Locate the cell with the specified text and output its [X, Y] center coordinate. 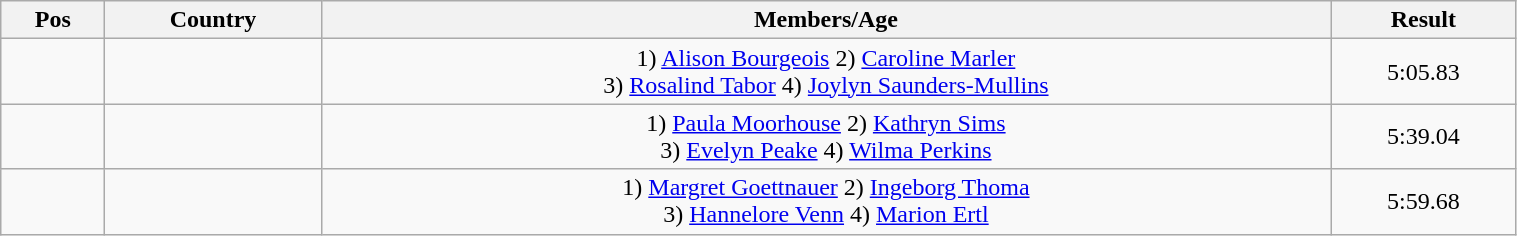
5:59.68 [1424, 202]
Country [213, 20]
1) Alison Bourgeois 2) Caroline Marler3) Rosalind Tabor 4) Joylyn Saunders-Mullins [826, 72]
5:39.04 [1424, 136]
Result [1424, 20]
Pos [53, 20]
5:05.83 [1424, 72]
1) Paula Moorhouse 2) Kathryn Sims3) Evelyn Peake 4) Wilma Perkins [826, 136]
Members/Age [826, 20]
1) Margret Goettnauer 2) Ingeborg Thoma3) Hannelore Venn 4) Marion Ertl [826, 202]
